Detect which cell encompasses the target text, then output its [X, Y] center coordinate. 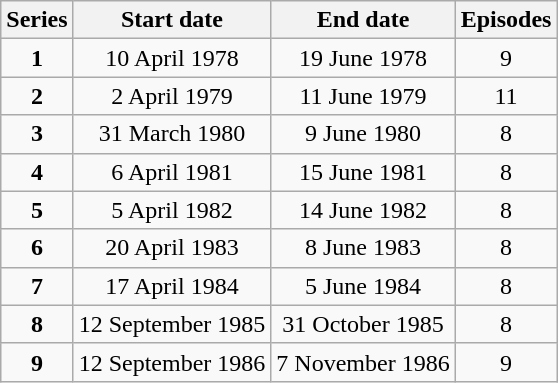
10 April 1978 [172, 58]
Series [37, 20]
Start date [172, 20]
5 June 1984 [363, 286]
5 [37, 210]
11 [506, 96]
12 September 1986 [172, 362]
9 June 1980 [363, 134]
31 March 1980 [172, 134]
31 October 1985 [363, 324]
6 [37, 248]
6 April 1981 [172, 172]
8 June 1983 [363, 248]
7 [37, 286]
7 November 1986 [363, 362]
2 [37, 96]
20 April 1983 [172, 248]
12 September 1985 [172, 324]
1 [37, 58]
4 [37, 172]
3 [37, 134]
14 June 1982 [363, 210]
Episodes [506, 20]
19 June 1978 [363, 58]
End date [363, 20]
5 April 1982 [172, 210]
15 June 1981 [363, 172]
17 April 1984 [172, 286]
2 April 1979 [172, 96]
11 June 1979 [363, 96]
